For the text-containing cell, return its midpoint in (X, Y) coordinate format. 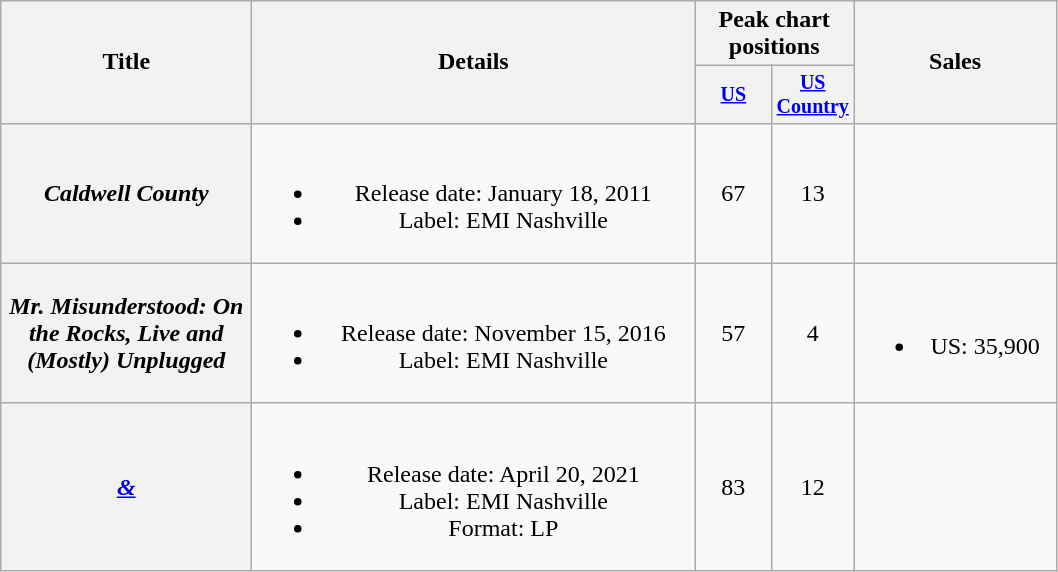
& (126, 486)
Title (126, 62)
Release date: January 18, 2011Label: EMI Nashville (474, 193)
Mr. Misunderstood: On the Rocks, Live and (Mostly) Unplugged (126, 333)
57 (734, 333)
13 (813, 193)
67 (734, 193)
4 (813, 333)
Sales (956, 62)
83 (734, 486)
12 (813, 486)
Release date: April 20, 2021Label: EMI NashvilleFormat: LP (474, 486)
Release date: November 15, 2016Label: EMI Nashville (474, 333)
Peak chartpositions (774, 34)
Caldwell County (126, 193)
US: 35,900 (956, 333)
Details (474, 62)
US (734, 94)
US Country (813, 94)
